Determine the (x, y) coordinate at the center of the cell enclosing the given text.  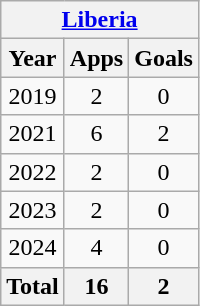
2021 (33, 134)
2019 (33, 96)
2024 (33, 248)
16 (96, 286)
Liberia (100, 20)
Year (33, 58)
2023 (33, 210)
Goals (164, 58)
6 (96, 134)
Total (33, 286)
4 (96, 248)
2022 (33, 172)
Apps (96, 58)
